Return the [X, Y] coordinate for the center point of the cell that contains the specified text.  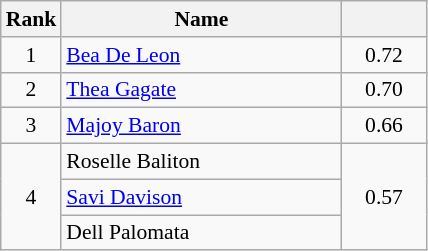
Roselle Baliton [201, 162]
4 [32, 198]
2 [32, 90]
Rank [32, 19]
Majoy Baron [201, 126]
0.72 [384, 55]
0.66 [384, 126]
1 [32, 55]
3 [32, 126]
0.70 [384, 90]
Savi Davison [201, 197]
Thea Gagate [201, 90]
0.57 [384, 198]
Name [201, 19]
Dell Palomata [201, 233]
Bea De Leon [201, 55]
